Return (x, y) of the center of cell containing provided text 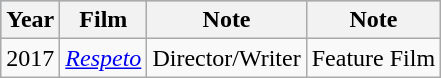
Year (30, 20)
Director/Writer (226, 58)
Feature Film (373, 58)
Film (104, 20)
Respeto (104, 58)
2017 (30, 58)
